Capture the cell that displays the provided text and extract its [X, Y] central coordinate. 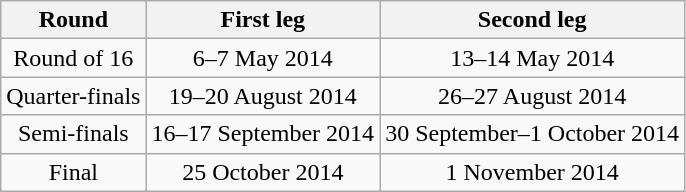
13–14 May 2014 [532, 58]
Semi-finals [74, 134]
First leg [263, 20]
25 October 2014 [263, 172]
26–27 August 2014 [532, 96]
Second leg [532, 20]
1 November 2014 [532, 172]
19–20 August 2014 [263, 96]
Quarter-finals [74, 96]
30 September–1 October 2014 [532, 134]
Round of 16 [74, 58]
16–17 September 2014 [263, 134]
Final [74, 172]
6–7 May 2014 [263, 58]
Round [74, 20]
